Scan for the cell matching the given text and deliver its [x, y] coordinate at center. 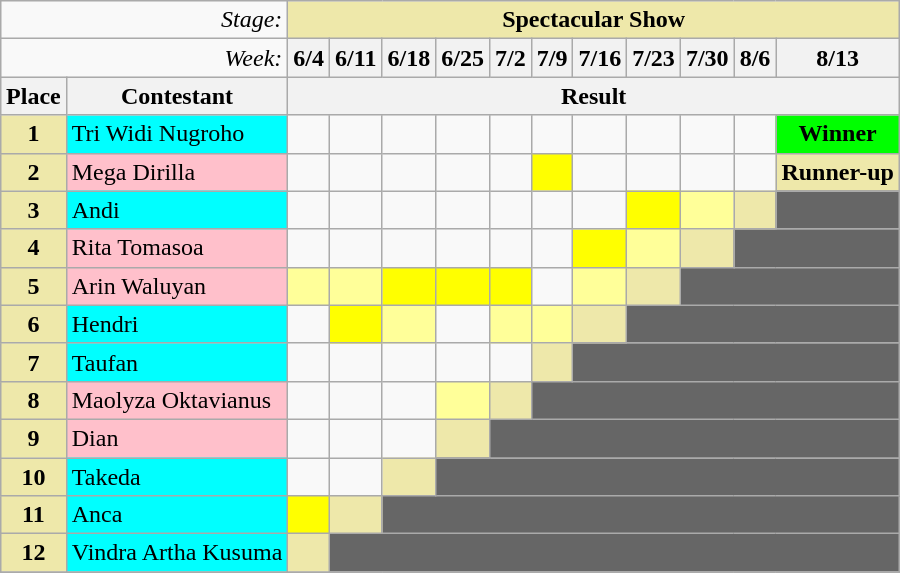
7/30 [707, 58]
10 [34, 477]
Week: [144, 58]
Andi [177, 210]
Hendri [177, 324]
Place [34, 96]
6/11 [356, 58]
1 [34, 134]
3 [34, 210]
6/4 [309, 58]
7 [34, 362]
4 [34, 248]
12 [34, 553]
7/9 [552, 58]
Winner [838, 134]
Rita Tomasoa [177, 248]
8/13 [838, 58]
8 [34, 400]
5 [34, 286]
7/2 [510, 58]
Mega Dirilla [177, 172]
Takeda [177, 477]
Taufan [177, 362]
Anca [177, 515]
11 [34, 515]
6 [34, 324]
7/23 [654, 58]
Arin Waluyan [177, 286]
Vindra Artha Kusuma [177, 553]
6/18 [409, 58]
Tri Widi Nugroho [177, 134]
Runner-up [838, 172]
Spectacular Show [594, 20]
8/6 [755, 58]
Maolyza Oktavianus [177, 400]
Result [594, 96]
9 [34, 438]
6/25 [463, 58]
Dian [177, 438]
Contestant [177, 96]
7/16 [600, 58]
2 [34, 172]
Stage: [144, 20]
